Locate the cell with the specified text and output its (X, Y) center coordinate. 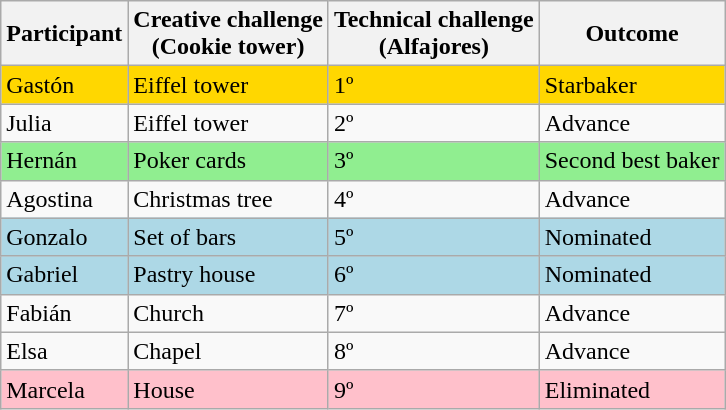
1º (434, 85)
Set of bars (228, 237)
7º (434, 313)
Eliminated (632, 389)
Julia (64, 123)
Starbaker (632, 85)
9º (434, 389)
Second best baker (632, 161)
Chapel (228, 351)
Gastón (64, 85)
4º (434, 199)
House (228, 389)
Poker cards (228, 161)
Agostina (64, 199)
5º (434, 237)
3º (434, 161)
Outcome (632, 34)
Technical challenge(Alfajores) (434, 34)
Church (228, 313)
8º (434, 351)
Creative challenge(Cookie tower) (228, 34)
Pastry house (228, 275)
Hernán (64, 161)
Elsa (64, 351)
Gabriel (64, 275)
2º (434, 123)
6º (434, 275)
Gonzalo (64, 237)
Participant (64, 34)
Marcela (64, 389)
Christmas tree (228, 199)
Fabián (64, 313)
